Determine the [x, y] coordinate at the center of the cell enclosing the given text.  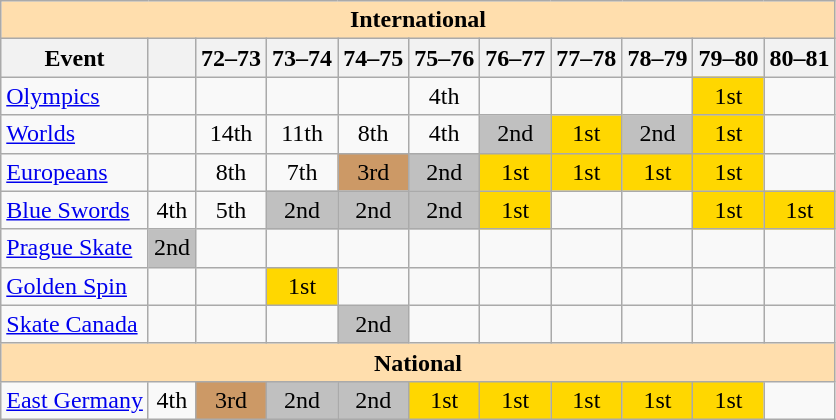
East Germany [75, 400]
77–78 [586, 58]
International [418, 20]
Skate Canada [75, 324]
Prague Skate [75, 248]
76–77 [516, 58]
National [418, 362]
Europeans [75, 172]
Olympics [75, 96]
Worlds [75, 134]
73–74 [302, 58]
80–81 [800, 58]
75–76 [444, 58]
79–80 [728, 58]
78–79 [658, 58]
5th [230, 210]
72–73 [230, 58]
11th [302, 134]
Event [75, 58]
74–75 [374, 58]
Blue Swords [75, 210]
Golden Spin [75, 286]
7th [302, 172]
14th [230, 134]
